Provide the (X, Y) coordinate of the cell's center where the given text is located.  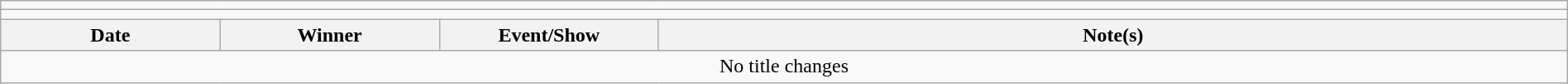
Event/Show (549, 35)
Date (111, 35)
Winner (329, 35)
No title changes (784, 67)
Note(s) (1113, 35)
